Capture the cell that displays the provided text and extract its (X, Y) central coordinate. 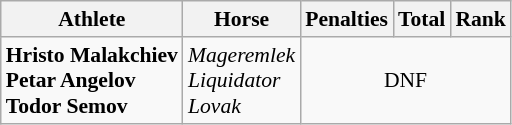
MageremlekLiquidatorLovak (242, 80)
Athlete (92, 19)
Horse (242, 19)
DNF (406, 80)
Total (422, 19)
Hristo MalakchievPetar AngelovTodor Semov (92, 80)
Penalties (346, 19)
Rank (480, 19)
